Output the (X, Y) coordinate of the center of the cell containing the given text.  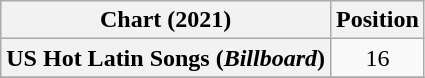
16 (378, 58)
Position (378, 20)
Chart (2021) (166, 20)
US Hot Latin Songs (Billboard) (166, 58)
